From the cell containing the given text, extract its center point as [x, y] coordinate. 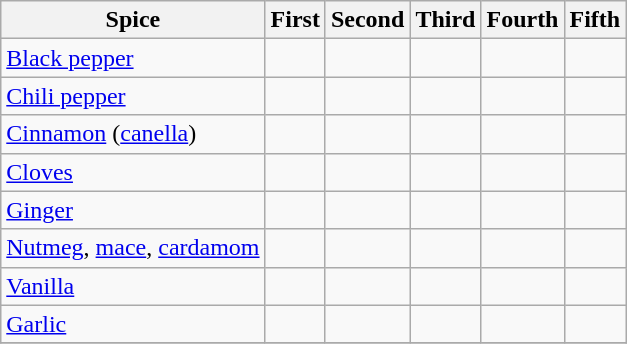
Nutmeg, mace, cardamom [133, 248]
Second [367, 20]
First [295, 20]
Cinnamon (canella) [133, 134]
Fifth [595, 20]
Black pepper [133, 58]
Cloves [133, 172]
Garlic [133, 324]
Spice [133, 20]
Third [446, 20]
Ginger [133, 210]
Chili pepper [133, 96]
Vanilla [133, 286]
Fourth [522, 20]
